Scan for the cell matching the given text and deliver its (x, y) coordinate at center. 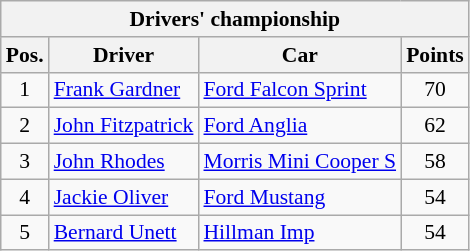
Drivers' championship (235, 19)
Ford Anglia (300, 126)
Hillman Imp (300, 233)
Car (300, 55)
Points (435, 55)
Morris Mini Cooper S (300, 162)
70 (435, 90)
Driver (124, 55)
Pos. (25, 55)
3 (25, 162)
1 (25, 90)
5 (25, 233)
Ford Falcon Sprint (300, 90)
Bernard Unett (124, 233)
John Fitzpatrick (124, 126)
John Rhodes (124, 162)
4 (25, 197)
Jackie Oliver (124, 197)
2 (25, 126)
Ford Mustang (300, 197)
Frank Gardner (124, 90)
58 (435, 162)
62 (435, 126)
